For the text-containing cell, return its midpoint in [X, Y] coordinate format. 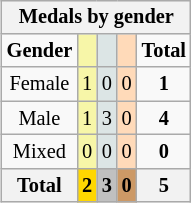
Male [40, 118]
Mixed [40, 152]
Female [40, 84]
2 [87, 185]
Gender [40, 51]
4 [164, 118]
5 [164, 185]
Medals by gender [96, 17]
